Locate the cell with the specified text and output its (X, Y) center coordinate. 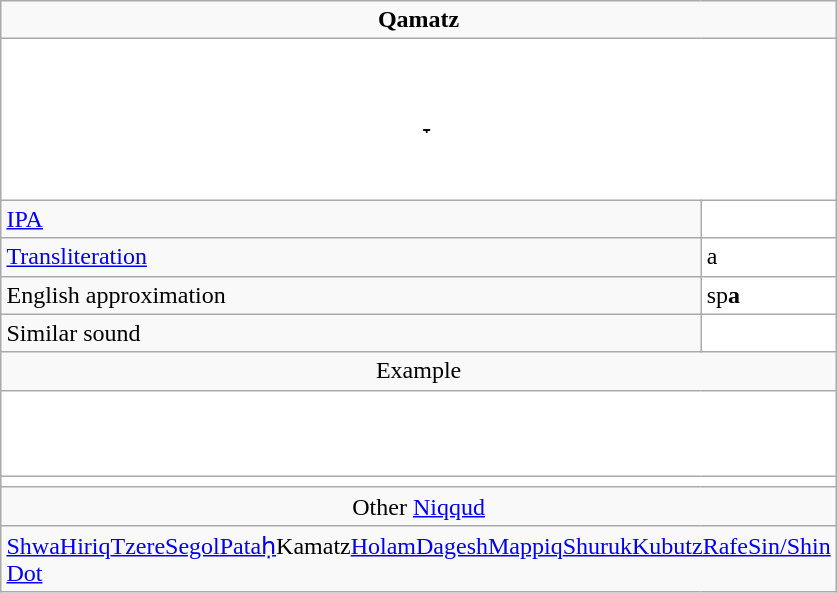
English approximation (351, 295)
ָ (418, 120)
Other Niqqud (418, 506)
Similar sound (351, 333)
Example (418, 371)
ShwaHiriqTzereSegolPataḥKamatzHolamDageshMappiqShurukKubutzRafeSin/Shin Dot (418, 558)
Transliteration (351, 257)
a (768, 257)
spa (768, 295)
Qamatz (418, 20)
IPA (351, 219)
